Search for the cell housing the specified text and yield its [x, y] center coordinate. 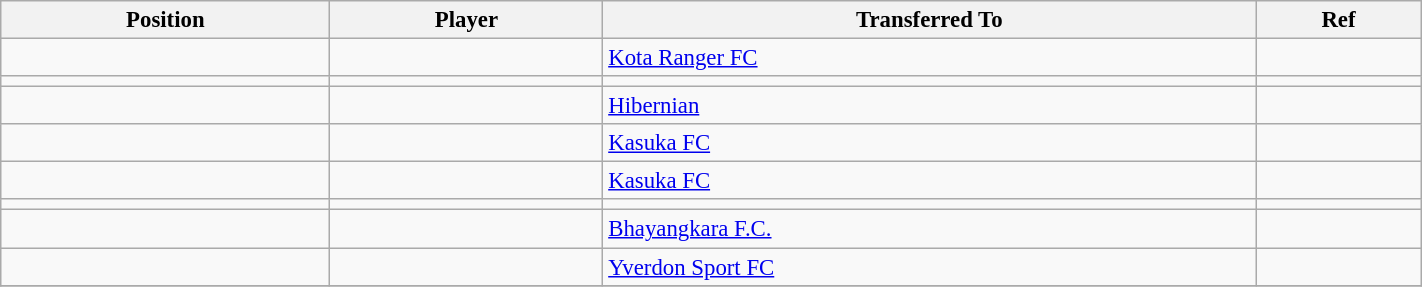
Bhayangkara F.C. [930, 229]
Kota Ranger FC [930, 58]
Ref [1338, 20]
Hibernian [930, 106]
Yverdon Sport FC [930, 267]
Transferred To [930, 20]
Position [166, 20]
Player [466, 20]
